Capture the cell that displays the provided text and extract its (x, y) central coordinate. 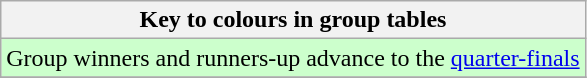
Key to colours in group tables (293, 20)
Group winners and runners-up advance to the quarter-finals (293, 58)
